Output the (x, y) coordinate of the center of the cell containing the given text.  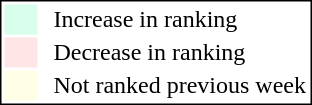
Decrease in ranking (180, 53)
Increase in ranking (180, 19)
Not ranked previous week (180, 85)
